Search for the cell housing the specified text and yield its [x, y] center coordinate. 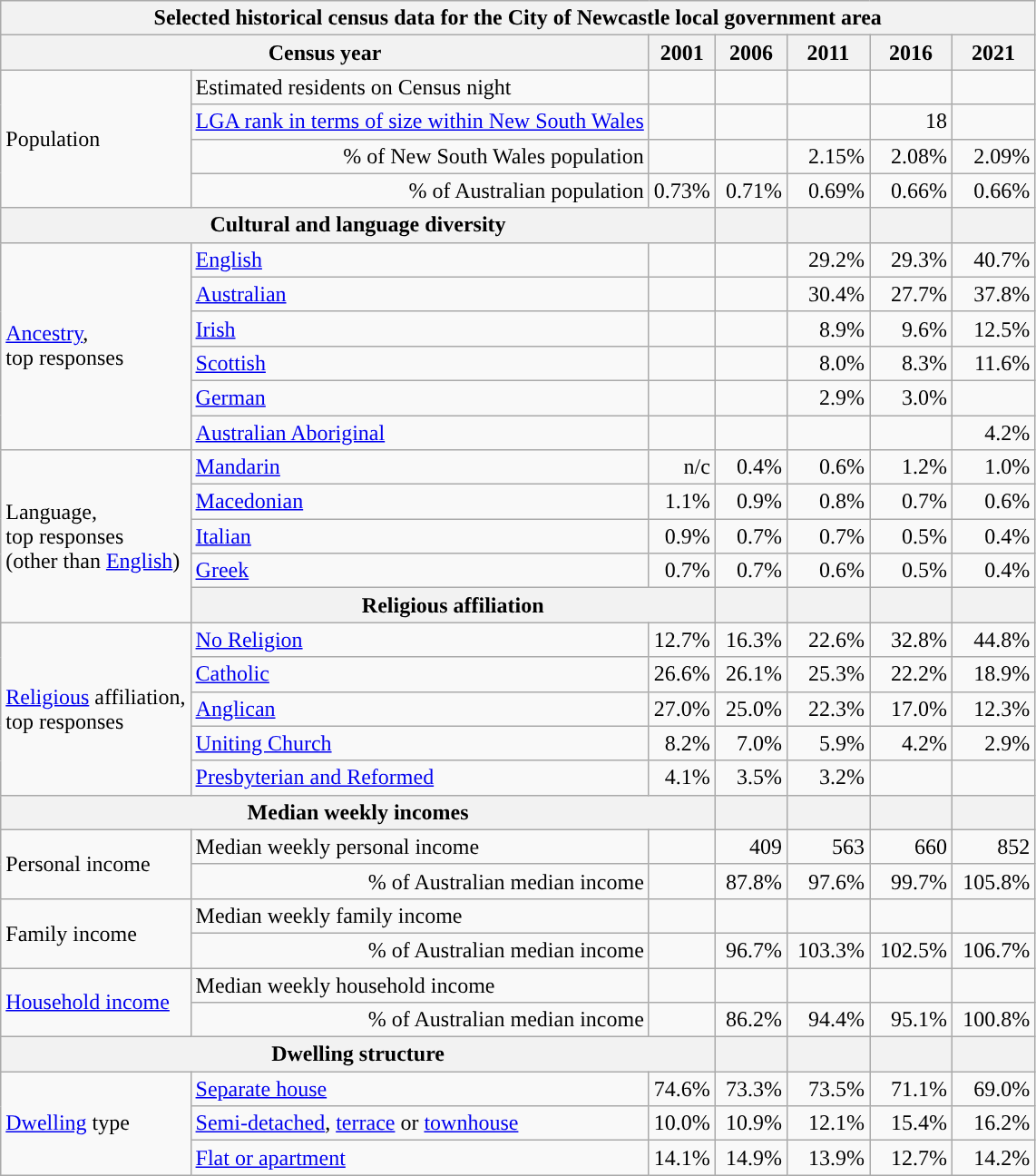
n/c [682, 467]
13.9% [827, 1158]
32.8% [911, 640]
0.8% [827, 502]
Family income [96, 933]
86.2% [751, 1020]
2016 [911, 53]
102.5% [911, 950]
Australian [419, 294]
97.6% [827, 881]
Religious affiliation [453, 605]
Presbyterian and Reformed [419, 778]
0.69% [827, 191]
8.0% [827, 363]
29.3% [911, 260]
852 [994, 847]
10.0% [682, 1123]
3.0% [911, 397]
9.6% [911, 328]
37.8% [994, 294]
73.5% [827, 1089]
Dwelling type [96, 1123]
Cultural and language diversity [358, 225]
14.2% [994, 1158]
1.0% [994, 467]
8.2% [682, 743]
16.3% [751, 640]
660 [911, 847]
22.6% [827, 640]
26.6% [682, 674]
96.7% [751, 950]
8.3% [911, 363]
Scottish [419, 363]
1.1% [682, 502]
2.09% [994, 156]
Uniting Church [419, 743]
Religious affiliation,top responses [96, 709]
Greek [419, 571]
563 [827, 847]
2001 [682, 53]
Italian [419, 536]
Dwelling structure [358, 1054]
409 [751, 847]
No Religion [419, 640]
2021 [994, 53]
29.2% [827, 260]
Census year [325, 53]
5.9% [827, 743]
8.9% [827, 328]
Population [96, 139]
16.2% [994, 1123]
26.1% [751, 674]
English [419, 260]
0.71% [751, 191]
Semi-detached, terrace or townhouse [419, 1123]
2.08% [911, 156]
2006 [751, 53]
Catholic [419, 674]
1.2% [911, 467]
0.73% [682, 191]
Australian Aboriginal [419, 433]
105.8% [994, 881]
17.0% [911, 709]
3.5% [751, 778]
74.6% [682, 1089]
71.1% [911, 1089]
LGA rank in terms of size within New South Wales [419, 122]
69.0% [994, 1089]
12.3% [994, 709]
Separate house [419, 1089]
2011 [827, 53]
15.4% [911, 1123]
% of Australian population [419, 191]
106.7% [994, 950]
Selected historical census data for the City of Newcastle local government area [518, 18]
14.9% [751, 1158]
44.8% [994, 640]
94.4% [827, 1020]
3.2% [827, 778]
103.3% [827, 950]
Anglican [419, 709]
25.0% [751, 709]
Language,top responses(other than English) [96, 536]
Median weekly family income [419, 916]
25.3% [827, 674]
7.0% [751, 743]
2.15% [827, 156]
Personal income [96, 864]
Mandarin [419, 467]
Macedonian [419, 502]
27.7% [911, 294]
% of New South Wales population [419, 156]
22.3% [827, 709]
30.4% [827, 294]
Ancestry,top responses [96, 346]
27.0% [682, 709]
Median weekly personal income [419, 847]
Median weekly incomes [358, 812]
Estimated residents on Census night [419, 87]
4.1% [682, 778]
12.5% [994, 328]
22.2% [911, 674]
12.1% [827, 1123]
73.3% [751, 1089]
10.9% [751, 1123]
11.6% [994, 363]
Median weekly household income [419, 985]
18.9% [994, 674]
14.1% [682, 1158]
Household income [96, 1002]
Irish [419, 328]
German [419, 397]
87.8% [751, 881]
18 [911, 122]
100.8% [994, 1020]
40.7% [994, 260]
Flat or apartment [419, 1158]
99.7% [911, 881]
95.1% [911, 1020]
